Search for the cell housing the specified text and yield its (X, Y) center coordinate. 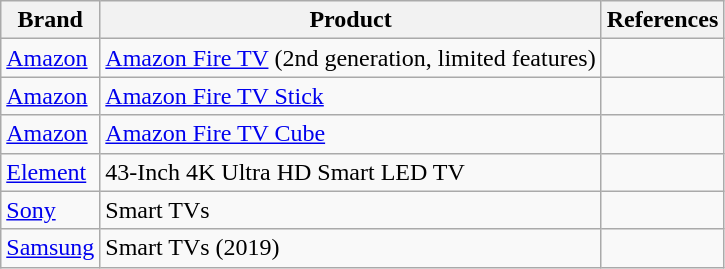
Brand (50, 20)
Amazon Fire TV Cube (350, 134)
References (662, 20)
Element (50, 172)
Samsung (50, 248)
Amazon Fire TV Stick (350, 96)
43-Inch 4K Ultra HD Smart LED TV (350, 172)
Smart TVs (350, 210)
Smart TVs (2019) (350, 248)
Product (350, 20)
Sony (50, 210)
Amazon Fire TV (2nd generation, limited features) (350, 58)
